Pinpoint the cell where the given text exists, returning its (x, y) midpoint coordinate. 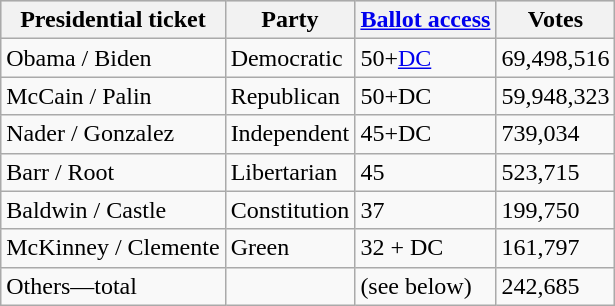
Constitution (290, 210)
Libertarian (290, 172)
Ballot access (426, 20)
Nader / Gonzalez (113, 134)
Presidential ticket (113, 20)
161,797 (556, 248)
739,034 (556, 134)
(see below) (426, 286)
Others—total (113, 286)
242,685 (556, 286)
45+DC (426, 134)
Votes (556, 20)
59,948,323 (556, 96)
Party (290, 20)
69,498,516 (556, 58)
Democratic (290, 58)
199,750 (556, 210)
Baldwin / Castle (113, 210)
Republican (290, 96)
Green (290, 248)
McKinney / Clemente (113, 248)
Independent (290, 134)
37 (426, 210)
McCain / Palin (113, 96)
Obama / Biden (113, 58)
45 (426, 172)
523,715 (556, 172)
Barr / Root (113, 172)
32 + DC (426, 248)
